Pinpoint the cell where the given text exists, returning its [x, y] midpoint coordinate. 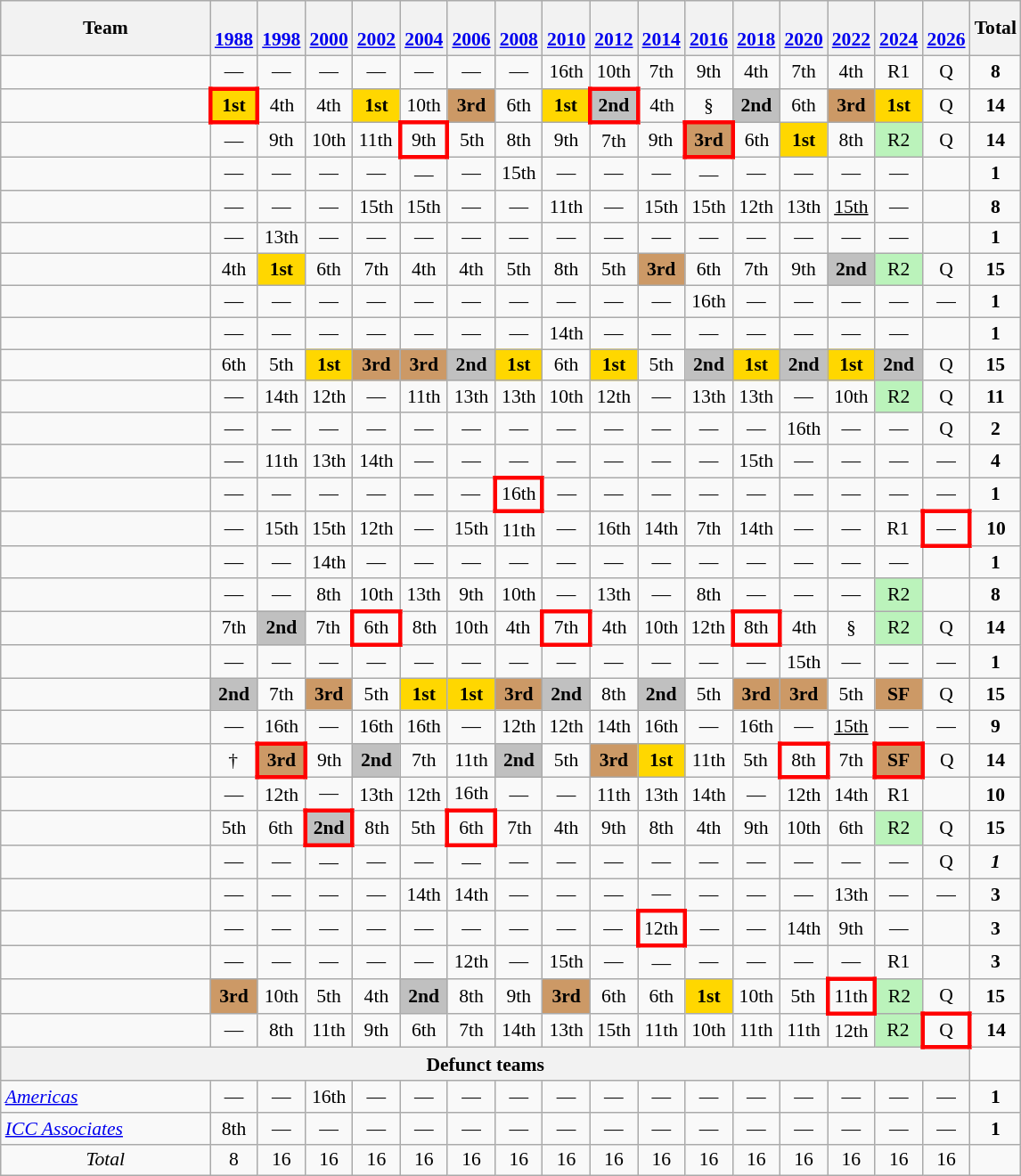
2012 [613, 29]
2014 [661, 29]
2010 [567, 29]
1998 [282, 29]
2 [996, 429]
Americas [105, 1097]
2006 [470, 29]
2024 [898, 29]
2008 [519, 29]
2026 [946, 29]
ICC Associates [105, 1129]
11 [996, 397]
1988 [233, 29]
9 [996, 727]
4 [996, 461]
† [233, 761]
2020 [804, 29]
2018 [756, 29]
2002 [376, 29]
2016 [709, 29]
2000 [328, 29]
Team [105, 29]
Defunct teams [486, 1064]
2004 [424, 29]
2022 [852, 29]
